Scan for the cell matching the given text and deliver its (x, y) coordinate at center. 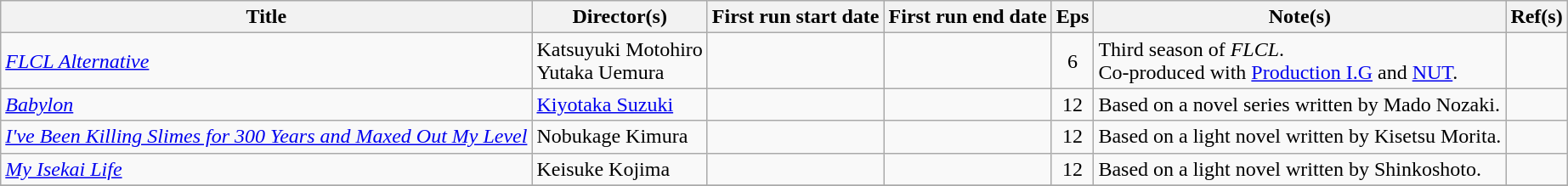
Third season of FLCL.Co-produced with Production I.G and NUT. (1300, 61)
Ref(s) (1537, 17)
Title (267, 17)
Note(s) (1300, 17)
Keisuke Kojima (620, 169)
Nobukage Kimura (620, 137)
First run end date (967, 17)
Babylon (267, 104)
Director(s) (620, 17)
Based on a novel series written by Mado Nozaki. (1300, 104)
FLCL Alternative (267, 61)
Based on a light novel written by Shinkoshoto. (1300, 169)
Based on a light novel written by Kisetsu Morita. (1300, 137)
Kiyotaka Suzuki (620, 104)
Katsuyuki MotohiroYutaka Uemura (620, 61)
First run start date (795, 17)
My Isekai Life (267, 169)
6 (1073, 61)
I've Been Killing Slimes for 300 Years and Maxed Out My Level (267, 137)
Eps (1073, 17)
